Capture the cell that displays the provided text and extract its (x, y) central coordinate. 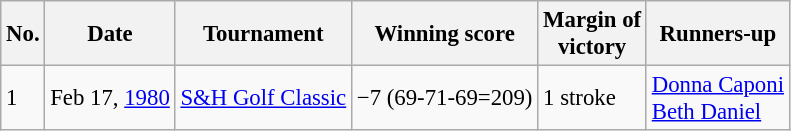
Winning score (444, 34)
1 (23, 98)
Margin ofvictory (592, 34)
Tournament (263, 34)
Donna Caponi Beth Daniel (718, 98)
1 stroke (592, 98)
No. (23, 34)
Date (110, 34)
S&H Golf Classic (263, 98)
−7 (69-71-69=209) (444, 98)
Feb 17, 1980 (110, 98)
Runners-up (718, 34)
